Find where the given text appears and provide that cell's center as [X, Y] coordinate. 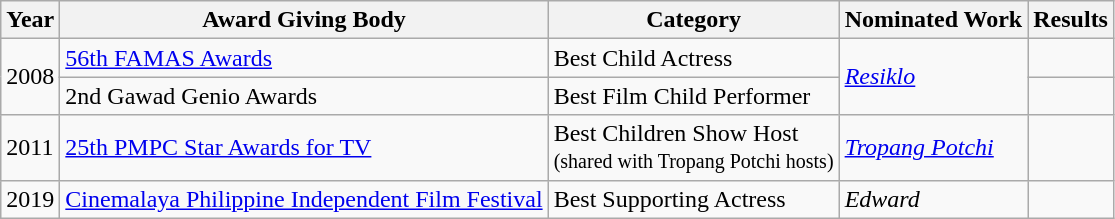
Results [1071, 20]
Year [30, 20]
Nominated Work [934, 20]
Best Children Show Host (shared with Tropang Potchi hosts) [694, 148]
Best Child Actress [694, 58]
2011 [30, 148]
Best Supporting Actress [694, 199]
56th FAMAS Awards [304, 58]
25th PMPC Star Awards for TV [304, 148]
Edward [934, 199]
Award Giving Body [304, 20]
Category [694, 20]
Cinemalaya Philippine Independent Film Festival [304, 199]
2019 [30, 199]
Best Film Child Performer [694, 96]
Resiklo [934, 77]
Tropang Potchi [934, 148]
2008 [30, 77]
2nd Gawad Genio Awards [304, 96]
